Identify which cell holds the provided text, then report its [X, Y] central coordinate. 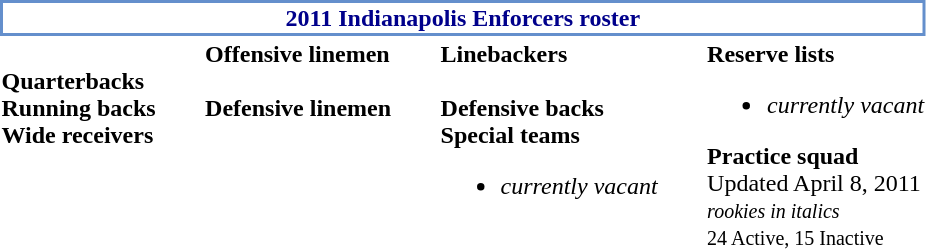
2011 Indianapolis Enforcers roster [463, 18]
